Provide the (x, y) coordinate of the cell's center where the given text is located.  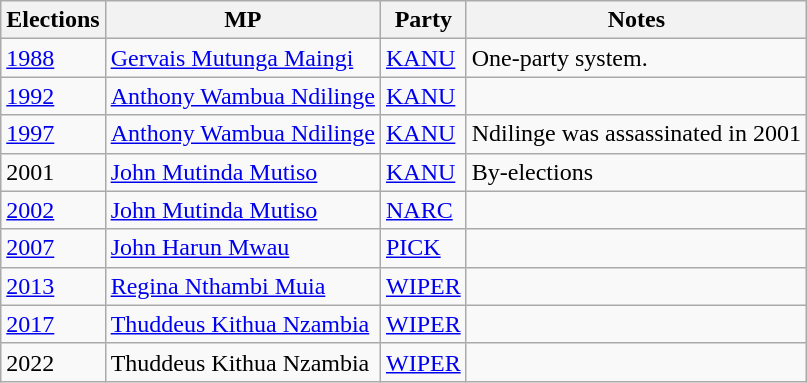
Party (423, 20)
One-party system. (636, 58)
2022 (53, 362)
2017 (53, 324)
2007 (53, 248)
MP (242, 20)
2002 (53, 210)
PICK (423, 248)
Regina Nthambi Muia (242, 286)
By-elections (636, 172)
2001 (53, 172)
1992 (53, 96)
John Harun Mwau (242, 248)
Notes (636, 20)
1997 (53, 134)
Gervais Mutunga Maingi (242, 58)
Elections (53, 20)
Ndilinge was assassinated in 2001 (636, 134)
NARC (423, 210)
1988 (53, 58)
2013 (53, 286)
